Capture the cell that displays the provided text and extract its (X, Y) central coordinate. 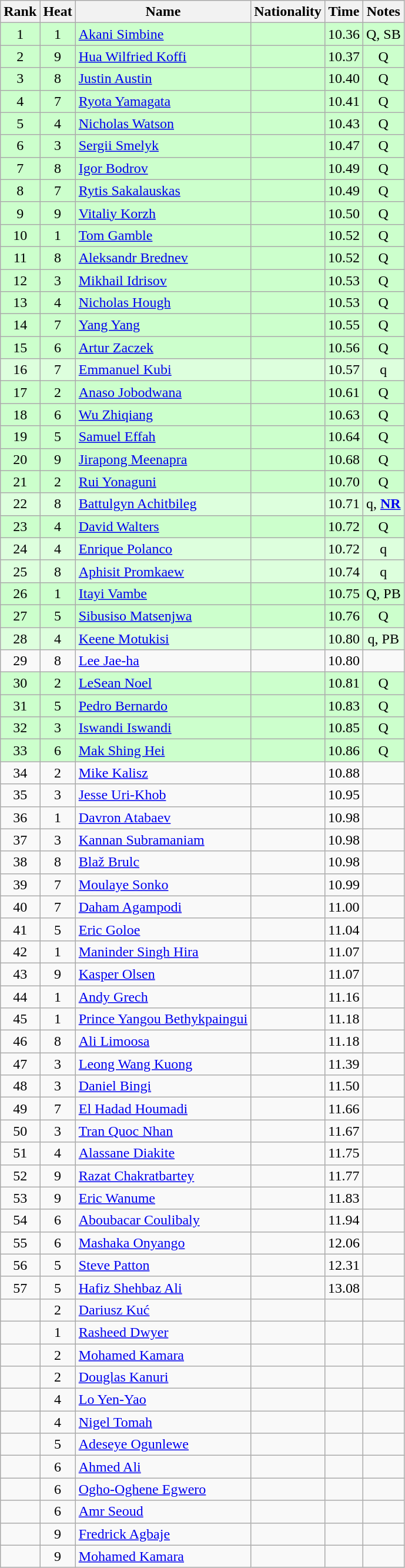
11.77 (343, 1176)
Time (343, 12)
10.85 (343, 728)
Prince Yangou Bethykpaingui (163, 1019)
Yang Yang (163, 325)
32 (20, 728)
11.67 (343, 1131)
11.16 (343, 997)
53 (20, 1198)
Eric Wanume (163, 1198)
10.55 (343, 325)
10.37 (343, 56)
Mike Kalisz (163, 773)
Nationality (288, 12)
11.66 (343, 1109)
11.04 (343, 929)
10.50 (343, 213)
Igor Bodrov (163, 168)
Daniel Bingi (163, 1086)
40 (20, 907)
10.88 (343, 773)
Steve Patton (163, 1265)
37 (20, 840)
Hua Wilfried Koffi (163, 56)
11 (20, 258)
Mashaka Onyango (163, 1243)
20 (20, 459)
54 (20, 1220)
Fredrick Agbaje (163, 1534)
Maninder Singh Hira (163, 952)
12.06 (343, 1243)
11.50 (343, 1086)
33 (20, 750)
25 (20, 571)
28 (20, 638)
23 (20, 526)
10.36 (343, 34)
41 (20, 929)
18 (20, 415)
q, NR (383, 504)
Enrique Polanco (163, 549)
24 (20, 549)
Davron Atabaev (163, 818)
50 (20, 1131)
Mikhail Idrisov (163, 281)
Kasper Olsen (163, 974)
46 (20, 1042)
10.95 (343, 795)
Ogho-Oghene Egwero (163, 1489)
Moulaye Sonko (163, 885)
11.75 (343, 1153)
Adeseye Ogunlewe (163, 1444)
10.76 (343, 616)
14 (20, 325)
Alassane Diakite (163, 1153)
Tom Gamble (163, 235)
LeSean Noel (163, 683)
26 (20, 593)
38 (20, 862)
Vitaliy Korzh (163, 213)
34 (20, 773)
Amr Seoud (163, 1512)
Nigel Tomah (163, 1422)
Hafiz Shehbaz Ali (163, 1287)
11.00 (343, 907)
10.56 (343, 348)
10.68 (343, 459)
13.08 (343, 1287)
Q, SB (383, 34)
Justin Austin (163, 79)
Nicholas Hough (163, 303)
Mak Shing Hei (163, 750)
16 (20, 370)
Rui Yonaguni (163, 482)
49 (20, 1109)
44 (20, 997)
39 (20, 885)
Iswandi Iswandi (163, 728)
10.74 (343, 571)
29 (20, 661)
45 (20, 1019)
Nicholas Watson (163, 124)
10.71 (343, 504)
22 (20, 504)
35 (20, 795)
47 (20, 1064)
Pedro Bernardo (163, 706)
Daham Agampodi (163, 907)
10.81 (343, 683)
Douglas Kanuri (163, 1377)
10.57 (343, 370)
Kannan Subramaniam (163, 840)
10.99 (343, 885)
57 (20, 1287)
Tran Quoc Nhan (163, 1131)
12.31 (343, 1265)
42 (20, 952)
Battulgyn Achitbileg (163, 504)
10.40 (343, 79)
27 (20, 616)
Razat Chakratbartey (163, 1176)
Anaso Jobodwana (163, 392)
10.63 (343, 415)
Aleksandr Brednev (163, 258)
10 (20, 235)
43 (20, 974)
10.41 (343, 101)
31 (20, 706)
Ryota Yamagata (163, 101)
David Walters (163, 526)
Sergii Smelyk (163, 146)
Dariusz Kuć (163, 1310)
Artur Zaczek (163, 348)
21 (20, 482)
Leong Wang Kuong (163, 1064)
52 (20, 1176)
10.86 (343, 750)
Jirapong Meenapra (163, 459)
12 (20, 281)
q, PB (383, 638)
Itayi Vambe (163, 593)
Jesse Uri-Khob (163, 795)
Q, PB (383, 593)
55 (20, 1243)
Rytis Sakalauskas (163, 191)
Ahmed Ali (163, 1467)
Samuel Effah (163, 437)
17 (20, 392)
Wu Zhiqiang (163, 415)
Rank (20, 12)
Ali Limoosa (163, 1042)
11.39 (343, 1064)
30 (20, 683)
Aphisit Promkaew (163, 571)
Keene Motukisi (163, 638)
Blaž Brulc (163, 862)
10.83 (343, 706)
Name (163, 12)
10.70 (343, 482)
56 (20, 1265)
Heat (58, 12)
51 (20, 1153)
10.43 (343, 124)
Lo Yen-Yao (163, 1400)
Rasheed Dwyer (163, 1332)
Aboubacar Coulibaly (163, 1220)
11.94 (343, 1220)
15 (20, 348)
El Hadad Houmadi (163, 1109)
Andy Grech (163, 997)
48 (20, 1086)
Akani Simbine (163, 34)
13 (20, 303)
10.47 (343, 146)
11.83 (343, 1198)
Lee Jae-ha (163, 661)
10.61 (343, 392)
19 (20, 437)
Eric Goloe (163, 929)
Sibusiso Matsenjwa (163, 616)
Notes (383, 12)
10.75 (343, 593)
10.64 (343, 437)
36 (20, 818)
Emmanuel Kubi (163, 370)
